Determine the (x, y) coordinate at the center of the cell enclosing the given text.  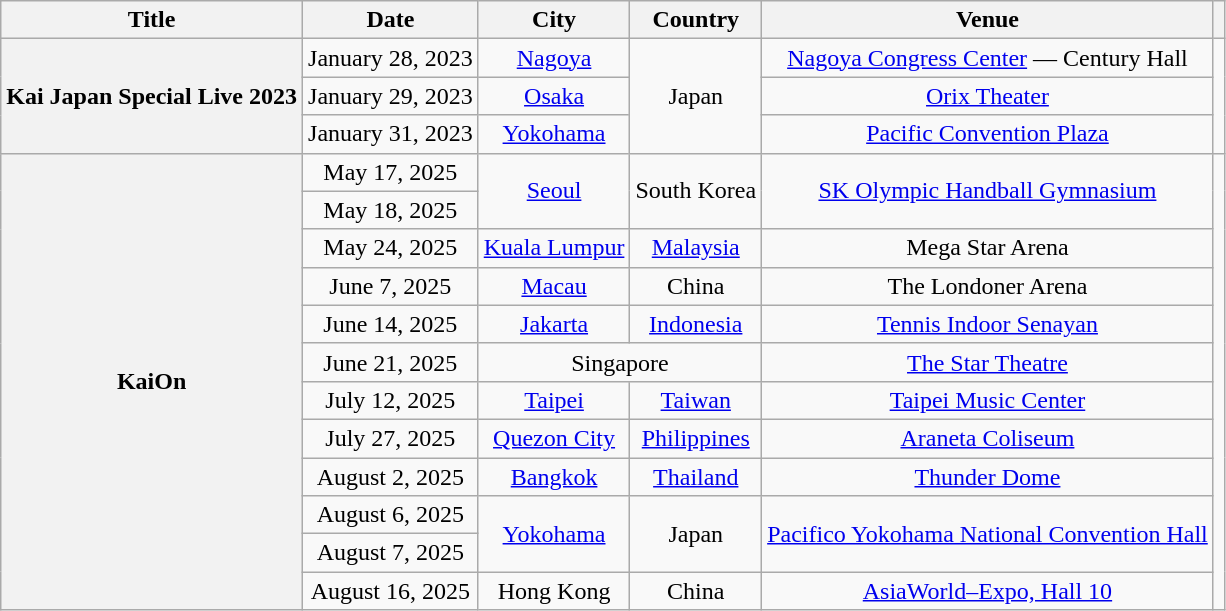
July 27, 2025 (391, 438)
Nagoya (554, 58)
Seoul (554, 191)
Date (391, 20)
May 18, 2025 (391, 210)
Tennis Indoor Senayan (988, 324)
Quezon City (554, 438)
January 31, 2023 (391, 134)
Thunder Dome (988, 477)
Bangkok (554, 477)
Title (152, 20)
Nagoya Congress Center — Century Hall (988, 58)
August 6, 2025 (391, 515)
June 7, 2025 (391, 286)
Orix Theater (988, 96)
August 2, 2025 (391, 477)
January 29, 2023 (391, 96)
Malaysia (696, 248)
Mega Star Arena (988, 248)
June 14, 2025 (391, 324)
Country (696, 20)
Taipei (554, 400)
Pacific Convention Plaza (988, 134)
July 12, 2025 (391, 400)
August 7, 2025 (391, 553)
Jakarta (554, 324)
May 24, 2025 (391, 248)
AsiaWorld–Expo, Hall 10 (988, 591)
January 28, 2023 (391, 58)
KaiOn (152, 382)
Araneta Coliseum (988, 438)
Kai Japan Special Live 2023 (152, 96)
Indonesia (696, 324)
Kuala Lumpur (554, 248)
Taiwan (696, 400)
Pacifico Yokohama National Convention Hall (988, 534)
SK Olympic Handball Gymnasium (988, 191)
August 16, 2025 (391, 591)
The Star Theatre (988, 362)
Philippines (696, 438)
City (554, 20)
Thailand (696, 477)
June 21, 2025 (391, 362)
Venue (988, 20)
South Korea (696, 191)
Macau (554, 286)
Singapore (620, 362)
Taipei Music Center (988, 400)
Hong Kong (554, 591)
The Londoner Arena (988, 286)
Osaka (554, 96)
May 17, 2025 (391, 172)
